Determine the (x, y) coordinate at the center of the cell enclosing the given text.  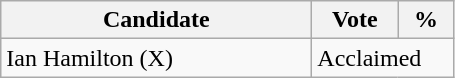
Ian Hamilton (X) (156, 58)
% (426, 20)
Vote (355, 20)
Acclaimed (383, 58)
Candidate (156, 20)
